Output the (x, y) coordinate of the center of the cell containing the given text.  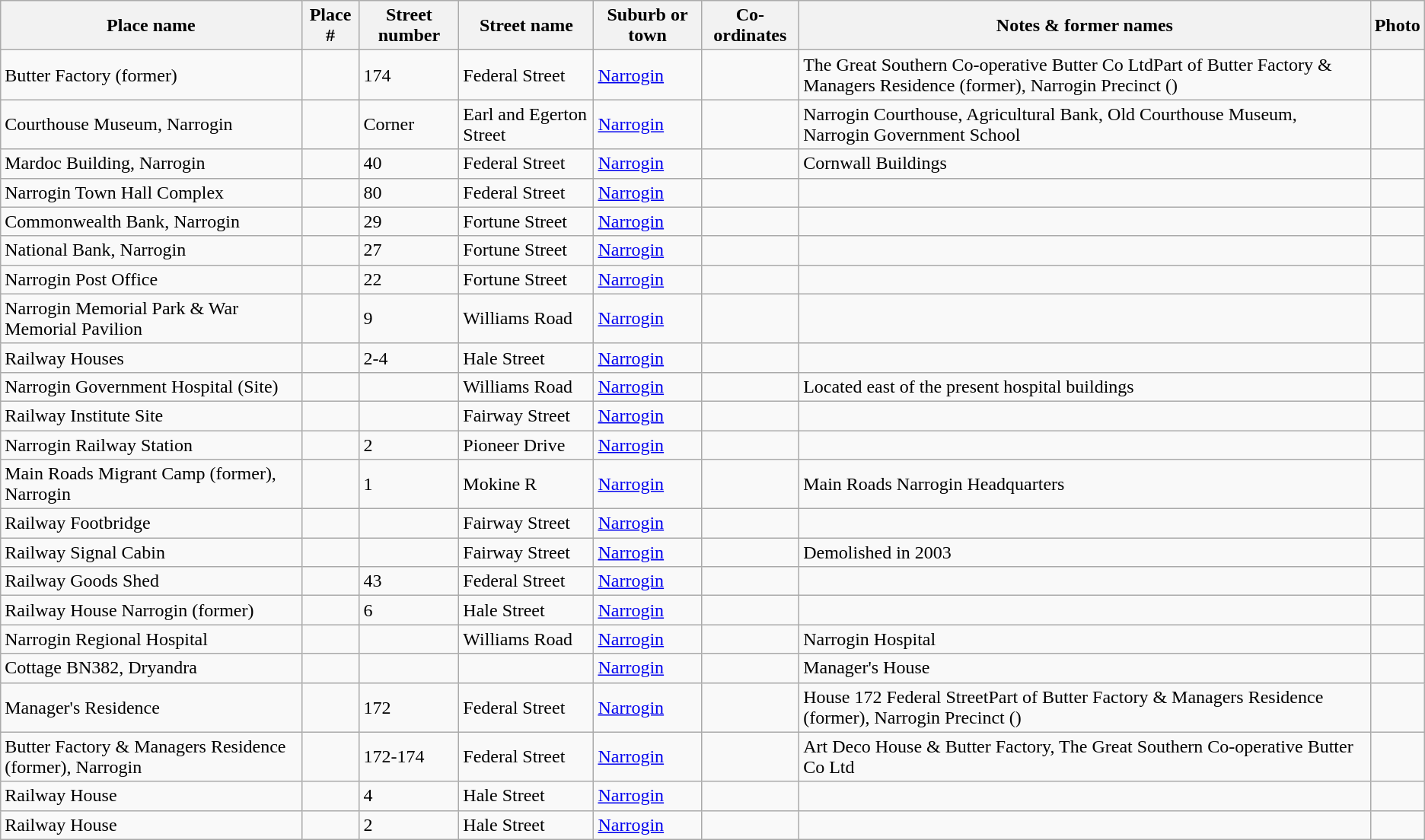
Narrogin Railway Station (151, 445)
Railway Goods Shed (151, 581)
29 (410, 221)
Demolished in 2003 (1085, 552)
Photo (1398, 26)
Main Roads Narrogin Headquarters (1085, 484)
Cottage BN382, Dryandra (151, 668)
Narrogin Courthouse, Agricultural Bank, Old Courthouse Museum, Narrogin Government School (1085, 125)
Narrogin Post Office (151, 279)
1 (410, 484)
2-4 (410, 358)
Place # (330, 26)
Pioneer Drive (527, 445)
Railway House Narrogin (former) (151, 610)
Street name (527, 26)
Manager's House (1085, 668)
174 (410, 75)
Art Deco House & Butter Factory, The Great Southern Co-operative Butter Co Ltd (1085, 756)
Narrogin Memorial Park & War Memorial Pavilion (151, 318)
Mardoc Building, Narrogin (151, 164)
Butter Factory (former) (151, 75)
Mokine R (527, 484)
43 (410, 581)
9 (410, 318)
Earl and Egerton Street (527, 125)
Located east of the present hospital buildings (1085, 387)
National Bank, Narrogin (151, 250)
172-174 (410, 756)
Street number (410, 26)
22 (410, 279)
Corner (410, 125)
Main Roads Migrant Camp (former), Narrogin (151, 484)
172 (410, 708)
27 (410, 250)
Suburb or town (647, 26)
Notes & former names (1085, 26)
Narrogin Hospital (1085, 639)
Narrogin Regional Hospital (151, 639)
The Great Southern Co-operative Butter Co LtdPart of Butter Factory & Managers Residence (former), Narrogin Precinct () (1085, 75)
6 (410, 610)
House 172 Federal StreetPart of Butter Factory & Managers Residence (former), Narrogin Precinct () (1085, 708)
Railway Institute Site (151, 415)
Narrogin Town Hall Complex (151, 192)
Narrogin Government Hospital (Site) (151, 387)
Railway Signal Cabin (151, 552)
4 (410, 796)
Commonwealth Bank, Narrogin (151, 221)
Railway Footbridge (151, 523)
Railway Houses (151, 358)
Courthouse Museum, Narrogin (151, 125)
80 (410, 192)
Butter Factory & Managers Residence (former), Narrogin (151, 756)
40 (410, 164)
Place name (151, 26)
Co-ordinates (751, 26)
Manager's Residence (151, 708)
Cornwall Buildings (1085, 164)
